Capture the cell that displays the provided text and extract its [X, Y] central coordinate. 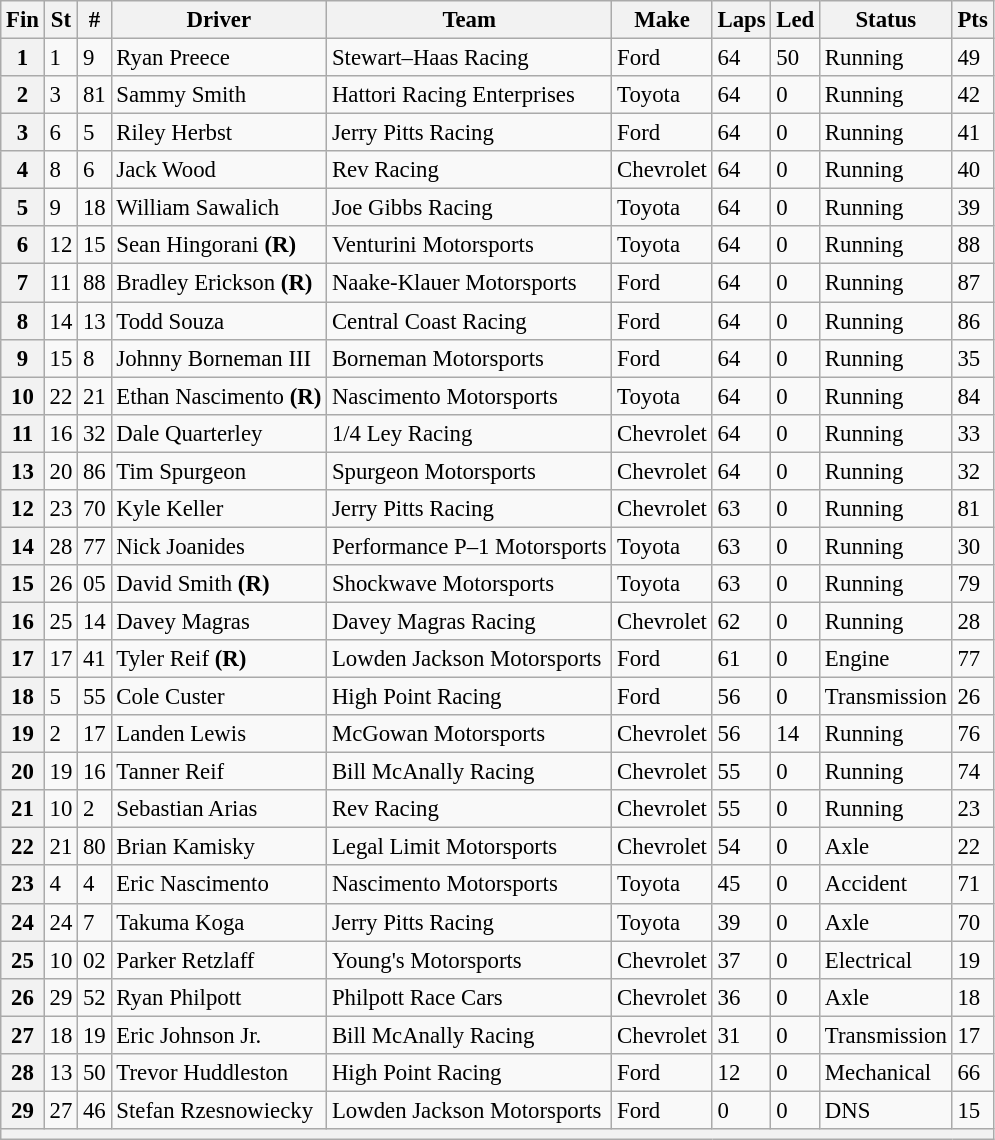
Riley Herbst [219, 133]
66 [972, 1073]
49 [972, 58]
Legal Limit Motorsports [470, 847]
McGowan Motorsports [470, 734]
Philpott Race Cars [470, 997]
Shockwave Motorsports [470, 584]
54 [742, 847]
31 [742, 1035]
1/4 Ley Racing [470, 433]
Nick Joanides [219, 546]
Eric Nascimento [219, 885]
Davey Magras Racing [470, 621]
DNS [886, 1110]
Jack Wood [219, 170]
Cole Custer [219, 697]
Central Coast Racing [470, 321]
Brian Kamisky [219, 847]
Stewart–Haas Racing [470, 58]
Tim Spurgeon [219, 471]
40 [972, 170]
Pts [972, 20]
61 [742, 659]
05 [94, 584]
42 [972, 95]
Bradley Erickson (R) [219, 283]
Make [662, 20]
Fin [23, 20]
St [60, 20]
Todd Souza [219, 321]
45 [742, 885]
30 [972, 546]
Status [886, 20]
Joe Gibbs Racing [470, 208]
Accident [886, 885]
52 [94, 997]
Performance P–1 Motorsports [470, 546]
Ryan Philpott [219, 997]
Engine [886, 659]
76 [972, 734]
Laps [742, 20]
Sebastian Arias [219, 809]
Spurgeon Motorsports [470, 471]
37 [742, 960]
71 [972, 885]
02 [94, 960]
33 [972, 433]
79 [972, 584]
# [94, 20]
Tanner Reif [219, 772]
36 [742, 997]
Electrical [886, 960]
David Smith (R) [219, 584]
Eric Johnson Jr. [219, 1035]
Ryan Preece [219, 58]
Dale Quarterley [219, 433]
46 [94, 1110]
Trevor Huddleston [219, 1073]
Borneman Motorsports [470, 358]
Tyler Reif (R) [219, 659]
Young's Motorsports [470, 960]
84 [972, 396]
Venturini Motorsports [470, 245]
80 [94, 847]
Naake-Klauer Motorsports [470, 283]
74 [972, 772]
Sammy Smith [219, 95]
Driver [219, 20]
Johnny Borneman III [219, 358]
87 [972, 283]
Mechanical [886, 1073]
Team [470, 20]
Kyle Keller [219, 509]
Sean Hingorani (R) [219, 245]
Parker Retzlaff [219, 960]
Hattori Racing Enterprises [470, 95]
62 [742, 621]
William Sawalich [219, 208]
Ethan Nascimento (R) [219, 396]
Takuma Koga [219, 922]
Stefan Rzesnowiecky [219, 1110]
35 [972, 358]
Davey Magras [219, 621]
Landen Lewis [219, 734]
Led [796, 20]
